Capture the cell that displays the provided text and extract its [X, Y] central coordinate. 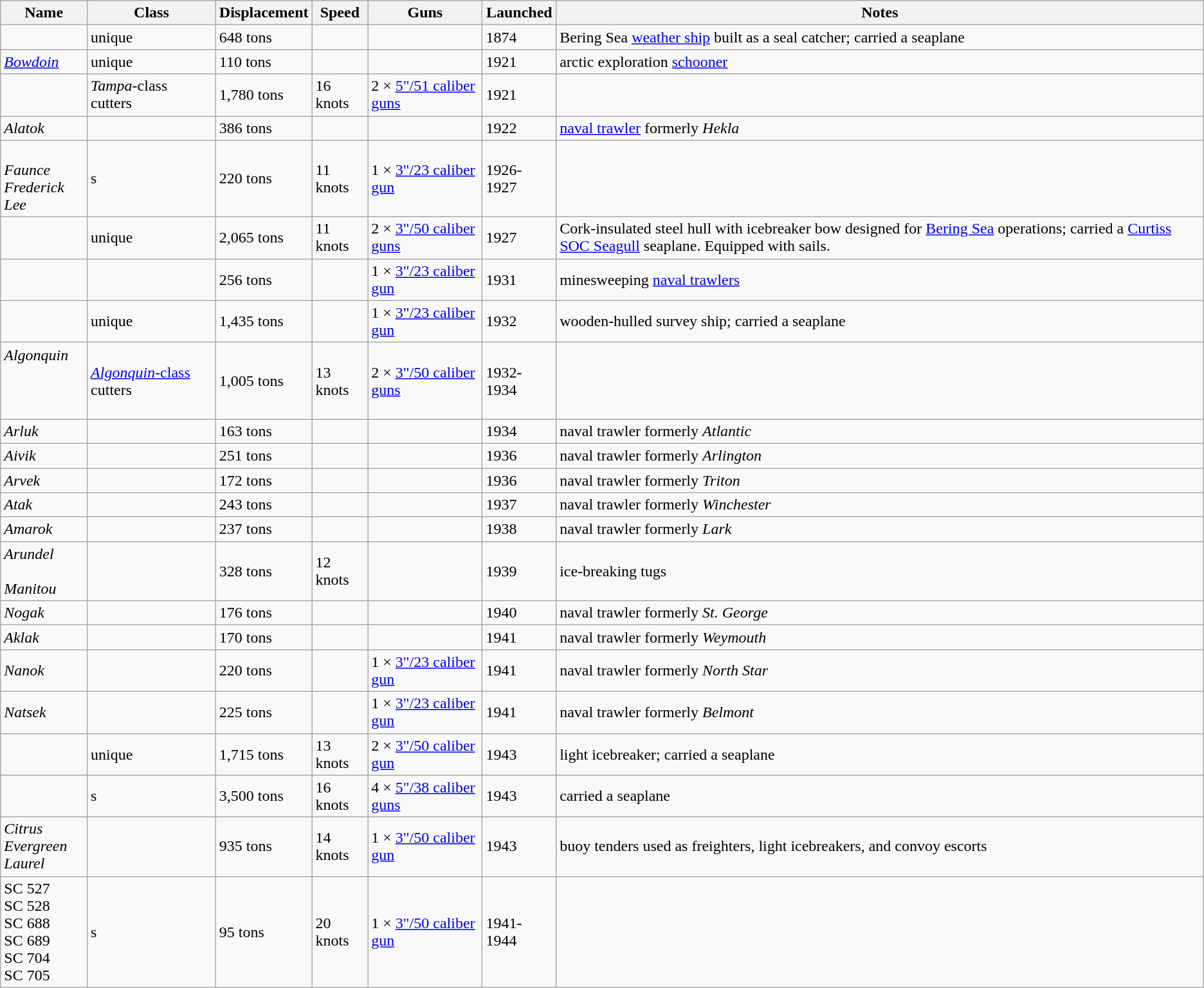
1,715 tons [264, 754]
172 tons [264, 480]
163 tons [264, 431]
1874 [520, 37]
20 knots [340, 931]
1932 [520, 322]
1932-1934 [520, 381]
648 tons [264, 37]
Algonquin [44, 381]
4 × 5"/38 caliber guns [425, 796]
386 tons [264, 128]
95 tons [264, 931]
Tampa-class cutters [152, 95]
Name [44, 13]
1926-1927 [520, 179]
110 tons [264, 62]
Amarok [44, 529]
12 knots [340, 571]
237 tons [264, 529]
Speed [340, 13]
Natsek [44, 713]
minesweeping naval trawlers [880, 279]
ArundelManitou [44, 571]
Aklak [44, 637]
1,005 tons [264, 381]
14 knots [340, 846]
naval trawler formerly Arlington [880, 455]
1940 [520, 613]
Nanok [44, 670]
Algonquin-class cutters [152, 381]
2 × 5"/51 caliber guns [425, 95]
naval trawler formerly North Star [880, 670]
naval trawler formerly Lark [880, 529]
FaunceFrederick Lee [44, 179]
arctic exploration schooner [880, 62]
Displacement [264, 13]
naval trawler formerly Winchester [880, 505]
1939 [520, 571]
Arvek [44, 480]
935 tons [264, 846]
2 × 3"/50 caliber gun [425, 754]
Notes [880, 13]
wooden-hulled survey ship; carried a seaplane [880, 322]
1937 [520, 505]
1941-1944 [520, 931]
CitrusEvergreenLaurel [44, 846]
Bering Sea weather ship built as a seal catcher; carried a seaplane [880, 37]
Class [152, 13]
1934 [520, 431]
1,435 tons [264, 322]
Nogak [44, 613]
256 tons [264, 279]
naval trawler formerly Belmont [880, 713]
1931 [520, 279]
Arluk [44, 431]
176 tons [264, 613]
SC 527SC 528SC 688SC 689SC 704SC 705 [44, 931]
Bowdoin [44, 62]
251 tons [264, 455]
Cork-insulated steel hull with icebreaker bow designed for Bering Sea operations; carried a Curtiss SOC Seagull seaplane. Equipped with sails. [880, 238]
1,780 tons [264, 95]
328 tons [264, 571]
naval trawler formerly St. George [880, 613]
buoy tenders used as freighters, light icebreakers, and convoy escorts [880, 846]
carried a seaplane [880, 796]
Guns [425, 13]
243 tons [264, 505]
Atak [44, 505]
2,065 tons [264, 238]
naval trawler formerly Triton [880, 480]
Aivik [44, 455]
1927 [520, 238]
naval trawler formerly Hekla [880, 128]
naval trawler formerly Atlantic [880, 431]
Launched [520, 13]
naval trawler formerly Weymouth [880, 637]
Alatok [44, 128]
170 tons [264, 637]
3,500 tons [264, 796]
225 tons [264, 713]
1938 [520, 529]
1922 [520, 128]
ice-breaking tugs [880, 571]
light icebreaker; carried a seaplane [880, 754]
